Output the (X, Y) coordinate of the center of the cell containing the given text.  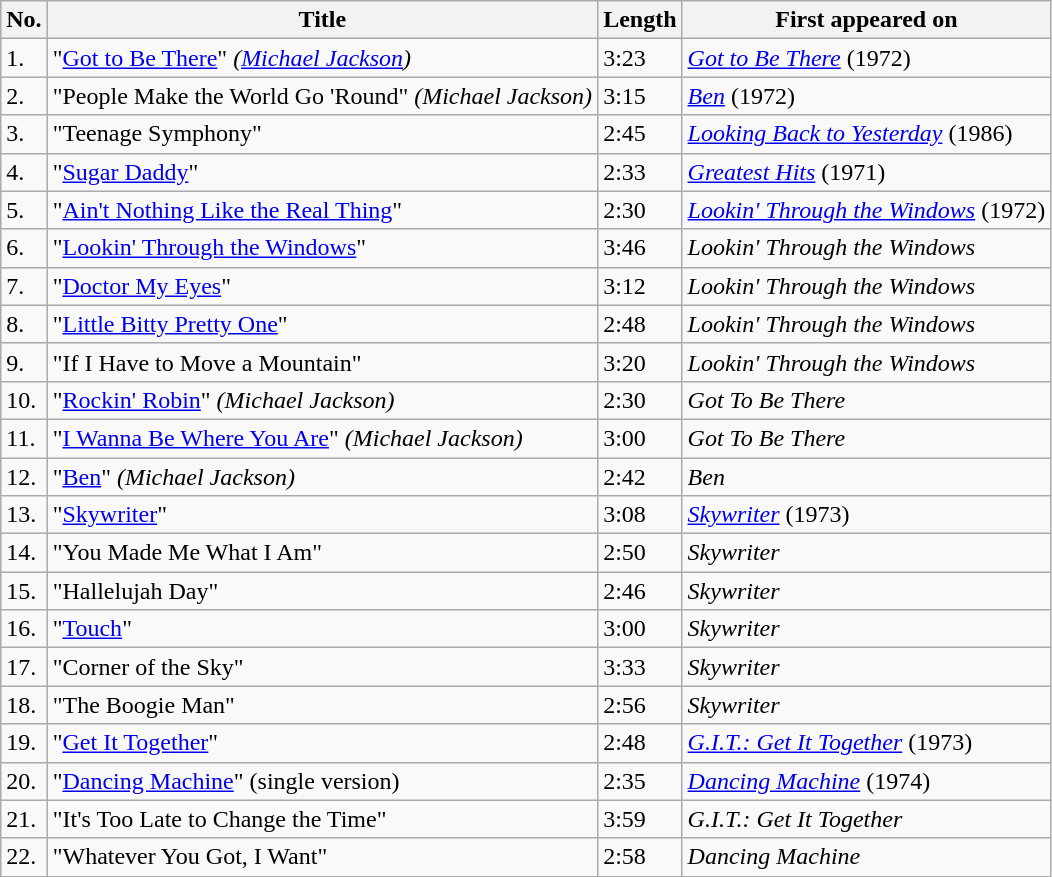
2:50 (640, 553)
3:46 (640, 248)
"Hallelujah Day" (322, 591)
3:08 (640, 515)
"Rockin' Robin" (Michael Jackson) (322, 400)
"Ben" (Michael Jackson) (322, 477)
Ben (1972) (866, 96)
2:46 (640, 591)
2:45 (640, 134)
Length (640, 20)
Greatest Hits (1971) (866, 172)
Looking Back to Yesterday (1986) (866, 134)
2:58 (640, 857)
16. (24, 629)
17. (24, 667)
8. (24, 324)
2:56 (640, 705)
Skywriter (1973) (866, 515)
"You Made Me What I Am" (322, 553)
3. (24, 134)
"Teenage Symphony" (322, 134)
14. (24, 553)
Lookin' Through the Windows (1972) (866, 210)
"Lookin' Through the Windows" (322, 248)
Got to Be There (1972) (866, 58)
13. (24, 515)
5. (24, 210)
"Whatever You Got, I Want" (322, 857)
6. (24, 248)
"I Wanna Be Where You Are" (Michael Jackson) (322, 438)
19. (24, 743)
12. (24, 477)
"Touch" (322, 629)
Ben (866, 477)
First appeared on (866, 20)
"Corner of the Sky" (322, 667)
10. (24, 400)
"Little Bitty Pretty One" (322, 324)
"If I Have to Move a Mountain" (322, 362)
1. (24, 58)
Title (322, 20)
20. (24, 781)
"Doctor My Eyes" (322, 286)
"The Boogie Man" (322, 705)
3:12 (640, 286)
2. (24, 96)
"Skywriter" (322, 515)
2:33 (640, 172)
G.I.T.: Get It Together (866, 819)
G.I.T.: Get It Together (1973) (866, 743)
7. (24, 286)
4. (24, 172)
"Get It Together" (322, 743)
21. (24, 819)
2:42 (640, 477)
"Dancing Machine" (single version) (322, 781)
3:20 (640, 362)
18. (24, 705)
3:33 (640, 667)
11. (24, 438)
3:15 (640, 96)
No. (24, 20)
Dancing Machine (866, 857)
22. (24, 857)
2:35 (640, 781)
"It's Too Late to Change the Time" (322, 819)
"Got to Be There" (Michael Jackson) (322, 58)
Dancing Machine (1974) (866, 781)
3:23 (640, 58)
3:59 (640, 819)
"People Make the World Go 'Round" (Michael Jackson) (322, 96)
15. (24, 591)
9. (24, 362)
"Ain't Nothing Like the Real Thing" (322, 210)
"Sugar Daddy" (322, 172)
